Return the [X, Y] coordinate for the center point of the cell that contains the specified text.  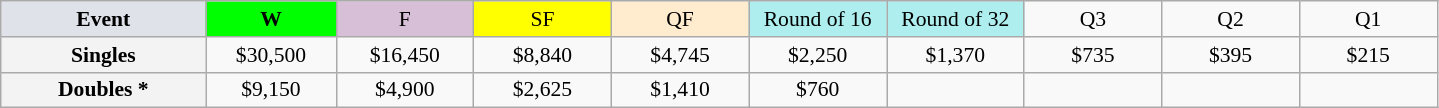
Doubles * [104, 90]
$16,450 [405, 55]
$2,625 [543, 90]
W [271, 19]
$2,250 [818, 55]
$1,410 [680, 90]
$8,840 [543, 55]
$395 [1231, 55]
Q3 [1093, 19]
$4,900 [405, 90]
Event [104, 19]
$760 [818, 90]
$1,370 [955, 55]
$30,500 [271, 55]
SF [543, 19]
F [405, 19]
$9,150 [271, 90]
$215 [1368, 55]
Q2 [1231, 19]
$735 [1093, 55]
QF [680, 19]
Singles [104, 55]
Round of 16 [818, 19]
$4,745 [680, 55]
Round of 32 [955, 19]
Q1 [1368, 19]
